Pinpoint the cell where the given text exists, returning its (x, y) midpoint coordinate. 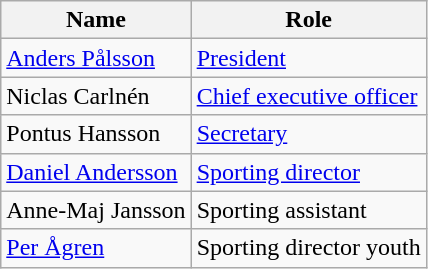
Niclas Carlnén (96, 96)
Per Ågren (96, 248)
Role (308, 20)
Name (96, 20)
Sporting assistant (308, 210)
Chief executive officer (308, 96)
Sporting director youth (308, 248)
President (308, 58)
Sporting director (308, 172)
Secretary (308, 134)
Anne-Maj Jansson (96, 210)
Anders Pålsson (96, 58)
Daniel Andersson (96, 172)
Pontus Hansson (96, 134)
